For the text-containing cell, return its midpoint in (x, y) coordinate format. 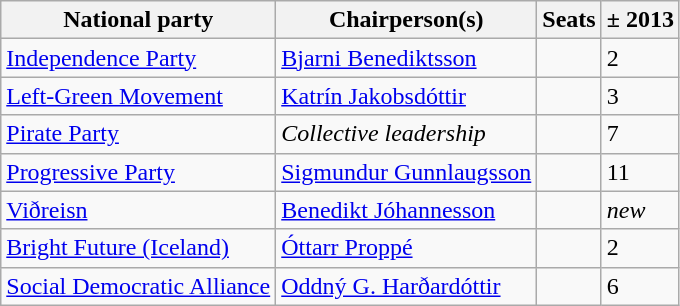
Seats (569, 20)
6 (640, 286)
Social Democratic Alliance (138, 286)
Benedikt Jóhannesson (406, 210)
Progressive Party (138, 172)
11 (640, 172)
7 (640, 134)
Pirate Party (138, 134)
Left-Green Movement (138, 96)
± 2013 (640, 20)
Collective leadership (406, 134)
Oddný G. Harðardóttir (406, 286)
new (640, 210)
Viðreisn (138, 210)
Independence Party (138, 58)
Sigmundur Gunnlaugsson (406, 172)
Katrín Jakobsdóttir (406, 96)
Bjarni Benediktsson (406, 58)
3 (640, 96)
Óttarr Proppé (406, 248)
Chairperson(s) (406, 20)
National party (138, 20)
Bright Future (Iceland) (138, 248)
